Return the (X, Y) coordinate for the center point of the cell that contains the specified text.  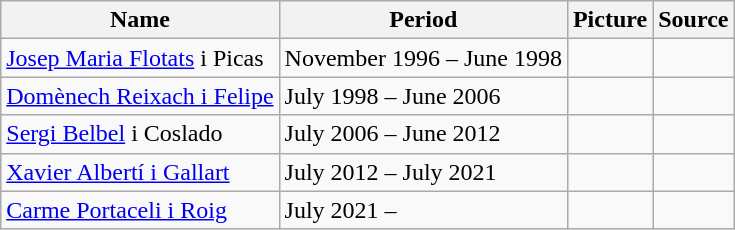
Name (140, 20)
Picture (610, 20)
July 2012 – July 2021 (423, 172)
July 2006 – June 2012 (423, 134)
November 1996 – June 1998 (423, 58)
Source (694, 20)
July 2021 – (423, 210)
Domènech Reixach i Felipe (140, 96)
Xavier Albertí i Gallart (140, 172)
July 1998 – June 2006 (423, 96)
Josep Maria Flotats i Picas (140, 58)
Carme Portaceli i Roig (140, 210)
Sergi Belbel i Coslado (140, 134)
Period (423, 20)
